Identify which cell holds the provided text, then report its (X, Y) central coordinate. 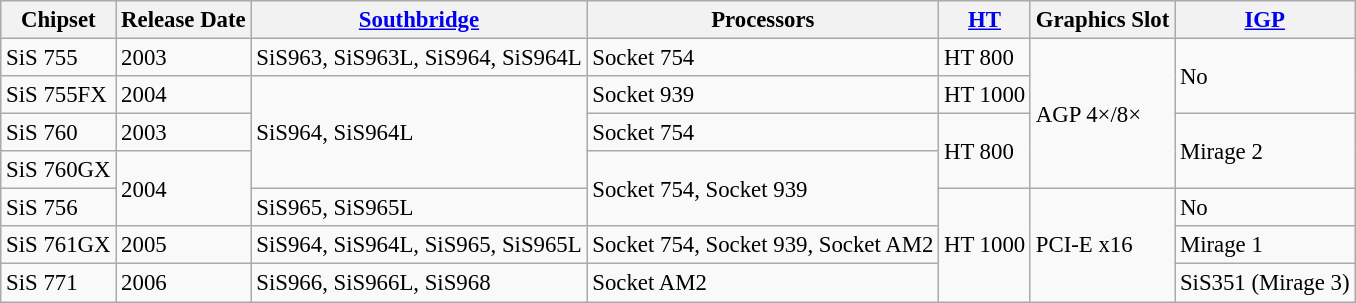
2006 (184, 283)
SiS 755FX (58, 95)
SiS 760 (58, 133)
PCI-E x16 (1102, 246)
SiS 761GX (58, 245)
2005 (184, 245)
SiS964, SiS964L (419, 132)
SiS 771 (58, 283)
Mirage 1 (1265, 245)
Socket 754, Socket 939, Socket AM2 (763, 245)
Processors (763, 20)
Release Date (184, 20)
Chipset (58, 20)
Socket 754, Socket 939 (763, 188)
SiS 756 (58, 208)
SiS 755 (58, 58)
Socket AM2 (763, 283)
AGP 4×/8× (1102, 114)
SiS964, SiS964L, SiS965, SiS965L (419, 245)
HT (985, 20)
SiS 760GX (58, 170)
Mirage 2 (1265, 152)
IGP (1265, 20)
Socket 939 (763, 95)
SiS965, SiS965L (419, 208)
SiS966, SiS966L, SiS968 (419, 283)
Graphics Slot (1102, 20)
Southbridge (419, 20)
SiS963, SiS963L, SiS964, SiS964L (419, 58)
SiS351 (Mirage 3) (1265, 283)
